Return [X, Y] of the center of cell containing provided text 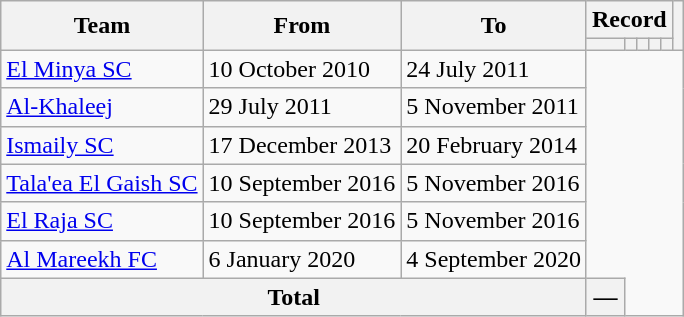
17 December 2013 [302, 145]
Ismaily SC [102, 145]
29 July 2011 [302, 107]
24 July 2011 [494, 69]
Total [294, 297]
— [605, 297]
Record [629, 20]
To [494, 26]
10 October 2010 [302, 69]
20 February 2014 [494, 145]
Tala'ea El Gaish SC [102, 183]
5 November 2011 [494, 107]
El Minya SC [102, 69]
From [302, 26]
Team [102, 26]
6 January 2020 [302, 259]
Al-Khaleej [102, 107]
El Raja SC [102, 221]
4 September 2020 [494, 259]
Al Mareekh FC [102, 259]
